Return the [X, Y] coordinate for the center point of the cell that contains the specified text.  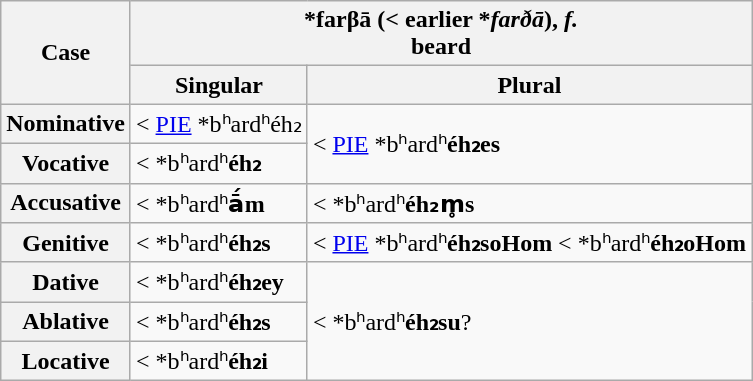
< PIE *bʰardʰéh₂ [218, 124]
< PIE *bʰardʰéh₂soHom < *bʰardʰéh₂oHom [529, 243]
Plural [529, 85]
< *bʰardʰéh₂ey [218, 282]
Dative [66, 282]
< *bʰardʰéh₂ [218, 163]
< *bʰardʰā́m [218, 203]
< PIE *bʰardʰéh₂es [529, 144]
Accusative [66, 203]
< *bʰardʰéh₂m̥s [529, 203]
Ablative [66, 322]
Vocative [66, 163]
Case [66, 52]
Genitive [66, 243]
Singular [218, 85]
< *bʰardʰéh₂su? [529, 322]
Nominative [66, 124]
Locative [66, 361]
< *bʰardʰéh₂i [218, 361]
*farβā (< earlier *farðā), f.beard [440, 34]
